Extract the (X, Y) coordinate from the center of the cell holding the provided text.  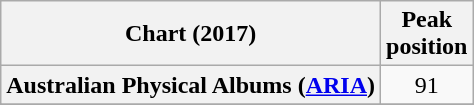
Chart (2017) (191, 34)
91 (427, 85)
Australian Physical Albums (ARIA) (191, 85)
Peak position (427, 34)
